Output the [x, y] coordinate of the center of the cell containing the given text.  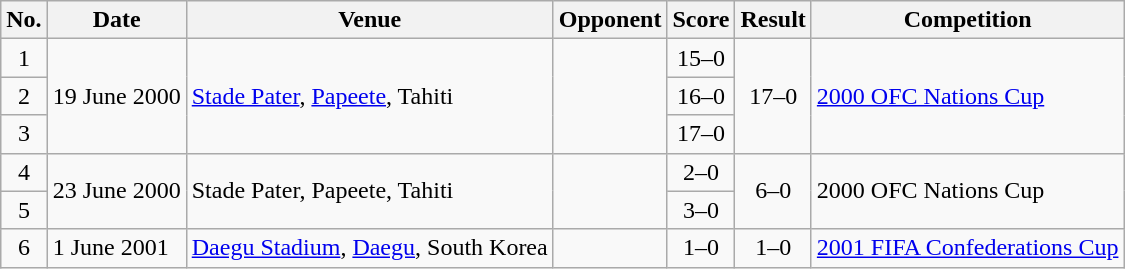
3–0 [701, 210]
1 June 2001 [116, 248]
Score [701, 20]
Competition [968, 20]
19 June 2000 [116, 96]
Daegu Stadium, Daegu, South Korea [370, 248]
4 [24, 172]
6–0 [773, 191]
Result [773, 20]
2001 FIFA Confederations Cup [968, 248]
16–0 [701, 96]
Venue [370, 20]
Opponent [610, 20]
23 June 2000 [116, 191]
5 [24, 210]
No. [24, 20]
3 [24, 134]
2 [24, 96]
1 [24, 58]
6 [24, 248]
15–0 [701, 58]
Date [116, 20]
2–0 [701, 172]
